Determine the (x, y) coordinate at the center of the cell enclosing the given text.  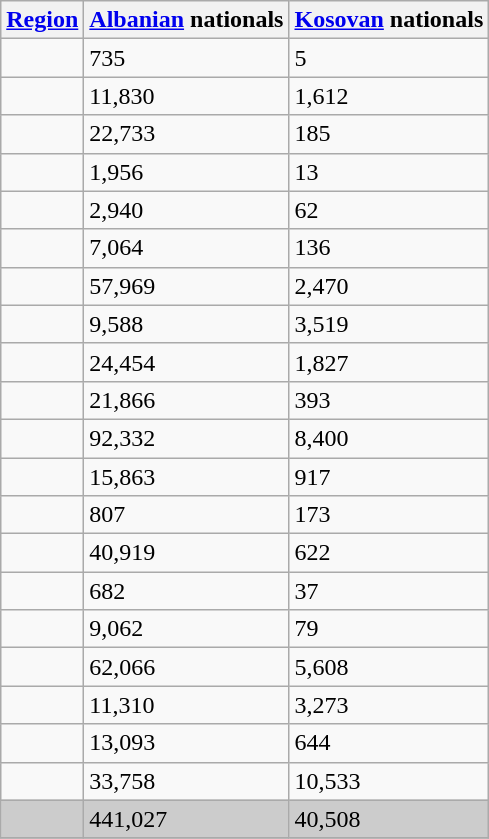
57,969 (186, 286)
9,062 (186, 629)
3,273 (389, 705)
1,827 (389, 362)
5,608 (389, 667)
7,064 (186, 248)
62 (389, 210)
21,866 (186, 400)
22,733 (186, 134)
622 (389, 553)
173 (389, 515)
Region (42, 20)
10,533 (389, 781)
Albanian nationals (186, 20)
9,588 (186, 324)
24,454 (186, 362)
1,612 (389, 96)
Kosovan nationals (389, 20)
3,519 (389, 324)
40,919 (186, 553)
807 (186, 515)
11,310 (186, 705)
682 (186, 591)
441,027 (186, 819)
185 (389, 134)
136 (389, 248)
92,332 (186, 438)
13 (389, 172)
2,940 (186, 210)
13,093 (186, 743)
40,508 (389, 819)
37 (389, 591)
79 (389, 629)
393 (389, 400)
735 (186, 58)
11,830 (186, 96)
62,066 (186, 667)
2,470 (389, 286)
15,863 (186, 477)
33,758 (186, 781)
644 (389, 743)
8,400 (389, 438)
5 (389, 58)
917 (389, 477)
1,956 (186, 172)
